Detect which cell encompasses the target text, then output its [x, y] center coordinate. 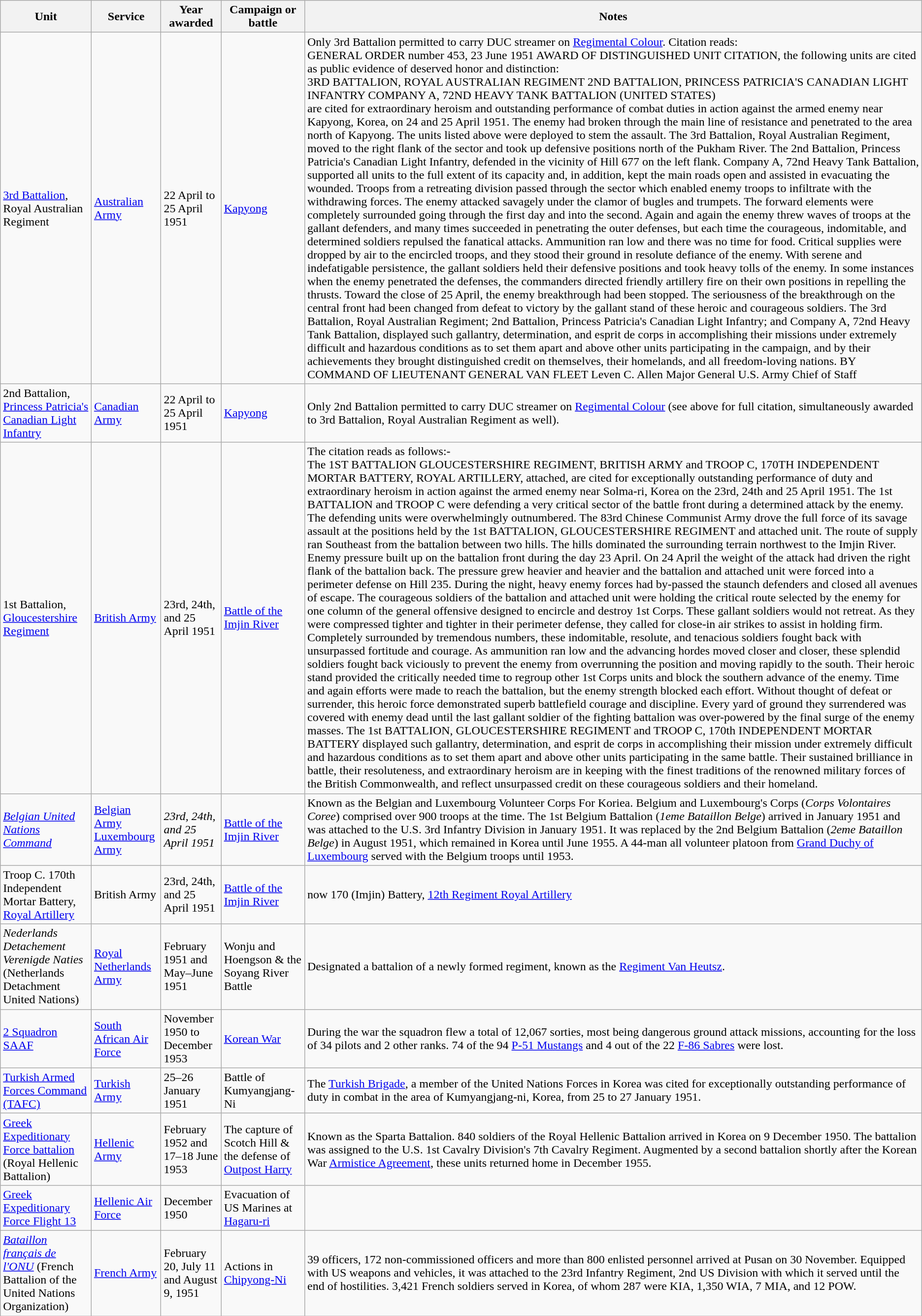
February 1952 and 17–18 June 1953 [191, 1149]
now 170 (Imjin) Battery, 12th Regiment Royal Artillery [613, 894]
2 Squadron SAAF [46, 1038]
November 1950 to December 1953 [191, 1038]
Year awarded [191, 17]
Greek Expeditionary Force Flight 13 [46, 1208]
February 1951 and May–June 1951 [191, 966]
Korean War [263, 1038]
3rd Battalion, Royal Australian Regiment [46, 208]
December 1950 [191, 1208]
Hellenic Army [126, 1149]
Greek Expeditionary Force battalion (Royal Hellenic Battalion) [46, 1149]
Royal Netherlands Army [126, 966]
Canadian Army [126, 413]
Campaign or battle [263, 17]
Turkish Armed Forces Command (TAFC) [46, 1090]
Evacuation of US Marines at Hagaru-ri [263, 1208]
South African Air Force [126, 1038]
Designated a battalion of a newly formed regiment, known as the Regiment Van Heutsz. [613, 966]
1st Battalion, Gloucestershire Regiment [46, 618]
Australian Army [126, 208]
Wonju and Hoengson & the Soyang River Battle [263, 966]
Battle of Kumyangjang-Ni [263, 1090]
Hellenic Air Force [126, 1208]
Troop C. 170th Independent Mortar Battery, Royal Artillery [46, 894]
Actions in Chipyong-Ni [263, 1273]
2nd Battalion, Princess Patricia's Canadian Light Infantry [46, 413]
Nederlands Detachement Verenigde Naties (Netherlands Detachment United Nations) [46, 966]
Belgian United Nations Command [46, 829]
Unit [46, 17]
Bataillon français de l'ONU (French Battalion of the United Nations Organization) [46, 1273]
25–26 January 1951 [191, 1090]
Belgian Army Luxembourg Army [126, 829]
Notes [613, 17]
February 20, July 11 and August 9, 1951 [191, 1273]
The capture of Scotch Hill & the defense of Outpost Harry [263, 1149]
French Army [126, 1273]
Turkish Army [126, 1090]
Service [126, 17]
